Provide the [x, y] coordinate of the cell's center where the given text is located.  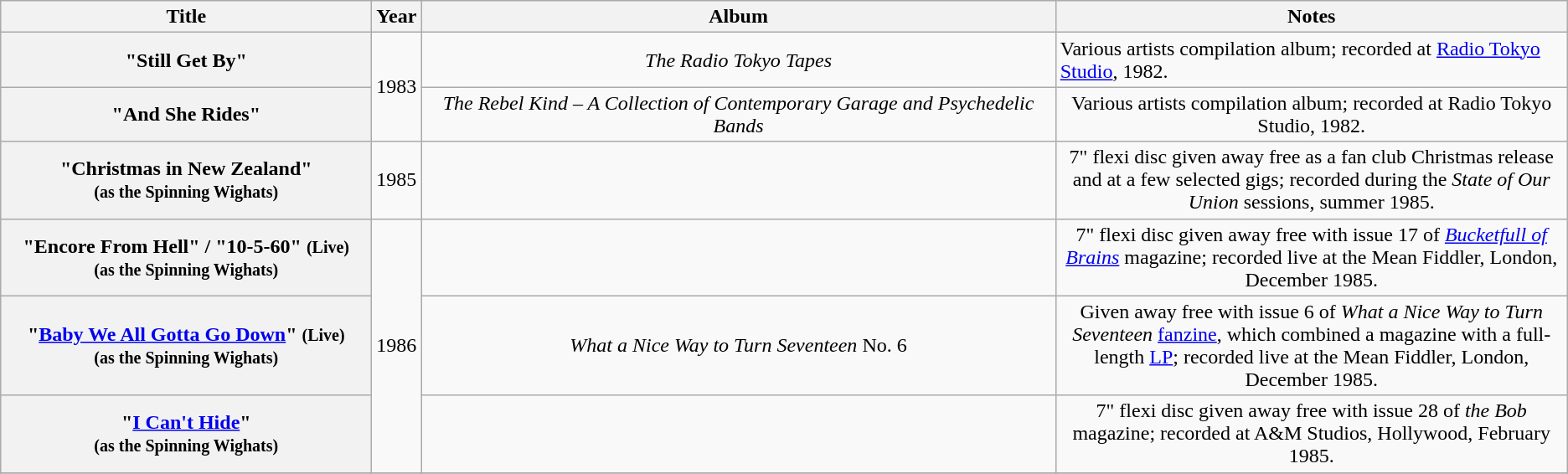
"Baby We All Gotta Go Down" (Live)(as the Spinning Wighats) [186, 345]
"Still Get By" [186, 60]
The Rebel Kind – A Collection of Contemporary Garage and Psychedelic Bands [739, 114]
Title [186, 17]
Notes [1312, 17]
What a Nice Way to Turn Seventeen No. 6 [739, 345]
1986 [397, 345]
"Christmas in New Zealand"(as the Spinning Wighats) [186, 180]
7" flexi disc given away free with issue 28 of the Bob magazine; recorded at A&M Studios, Hollywood, February 1985. [1312, 434]
"And She Rides" [186, 114]
The Radio Tokyo Tapes [739, 60]
Year [397, 17]
1983 [397, 87]
"Encore From Hell" / "10-5-60" (Live)(as the Spinning Wighats) [186, 257]
7" flexi disc given away free with issue 17 of Bucketfull of Brains magazine; recorded live at the Mean Fiddler, London, December 1985. [1312, 257]
"I Can't Hide"(as the Spinning Wighats) [186, 434]
Album [739, 17]
1985 [397, 180]
